Extract the [x, y] coordinate from the center of the cell holding the provided text.  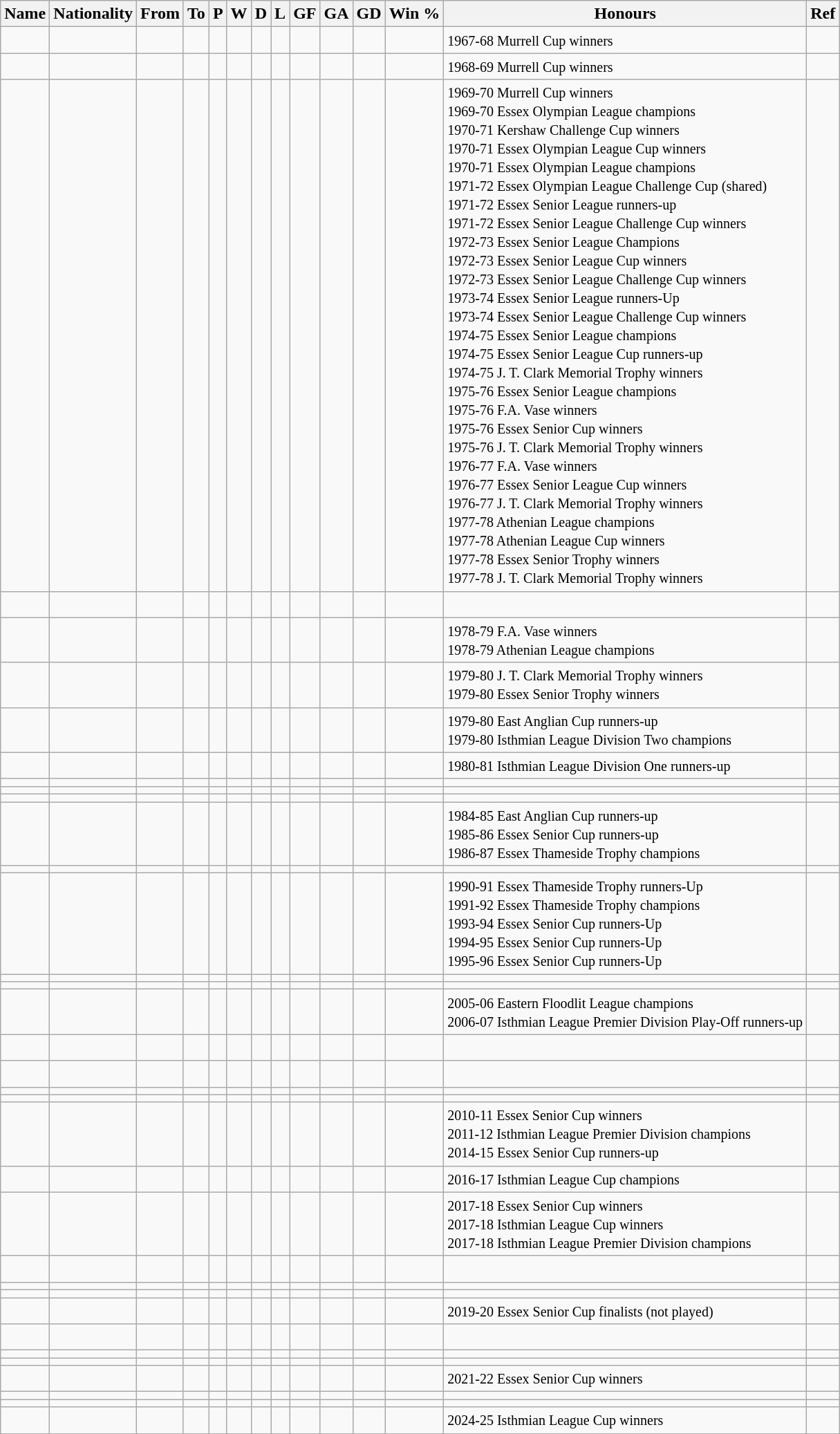
GD [369, 14]
Win % [415, 14]
GA [336, 14]
1979-80 East Anglian Cup runners-up1979-80 Isthmian League Division Two champions [625, 730]
Name [25, 14]
L [281, 14]
2021-22 Essex Senior Cup winners [625, 1379]
1979-80 J. T. Clark Memorial Trophy winners1979-80 Essex Senior Trophy winners [625, 685]
Ref [823, 14]
1980-81 Isthmian League Division One runners-up [625, 765]
1968-69 Murrell Cup winners [625, 66]
2005-06 Eastern Floodlit League champions2006-07 Isthmian League Premier Division Play-Off runners-up [625, 1012]
2024-25 Isthmian League Cup winners [625, 1420]
To [196, 14]
W [239, 14]
1967-68 Murrell Cup winners [625, 40]
2010-11 Essex Senior Cup winners2011-12 Isthmian League Premier Division champions2014-15 Essex Senior Cup runners-up [625, 1134]
2016-17 Isthmian League Cup champions [625, 1179]
GF [305, 14]
P [218, 14]
2017-18 Essex Senior Cup winners2017-18 Isthmian League Cup winners2017-18 Isthmian League Premier Division champions [625, 1224]
From [160, 14]
2019-20 Essex Senior Cup finalists (not played) [625, 1310]
Honours [625, 14]
Nationality [93, 14]
1978-79 F.A. Vase winners1978-79 Athenian League champions [625, 640]
1984-85 East Anglian Cup runners-up1985-86 Essex Senior Cup runners-up1986-87 Essex Thameside Trophy champions [625, 834]
D [261, 14]
